Determine the (x, y) coordinate at the center of the cell enclosing the given text.  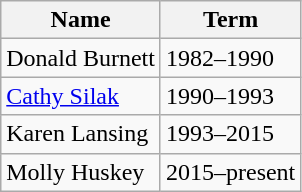
Cathy Silak (81, 96)
2015–present (230, 172)
1982–1990 (230, 58)
1990–1993 (230, 96)
1993–2015 (230, 134)
Term (230, 20)
Molly Huskey (81, 172)
Donald Burnett (81, 58)
Karen Lansing (81, 134)
Name (81, 20)
